Determine the [x, y] coordinate at the center of the cell enclosing the given text.  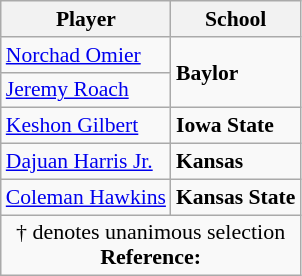
Iowa State [236, 126]
† denotes unanimous selectionReference: [151, 246]
Kansas State [236, 197]
Keshon Gilbert [86, 126]
Norchad Omier [86, 55]
Jeremy Roach [86, 90]
Player [86, 19]
Coleman Hawkins [86, 197]
Dajuan Harris Jr. [86, 162]
School [236, 19]
Baylor [236, 72]
Kansas [236, 162]
